Output the (x, y) coordinate of the center of the cell containing the given text.  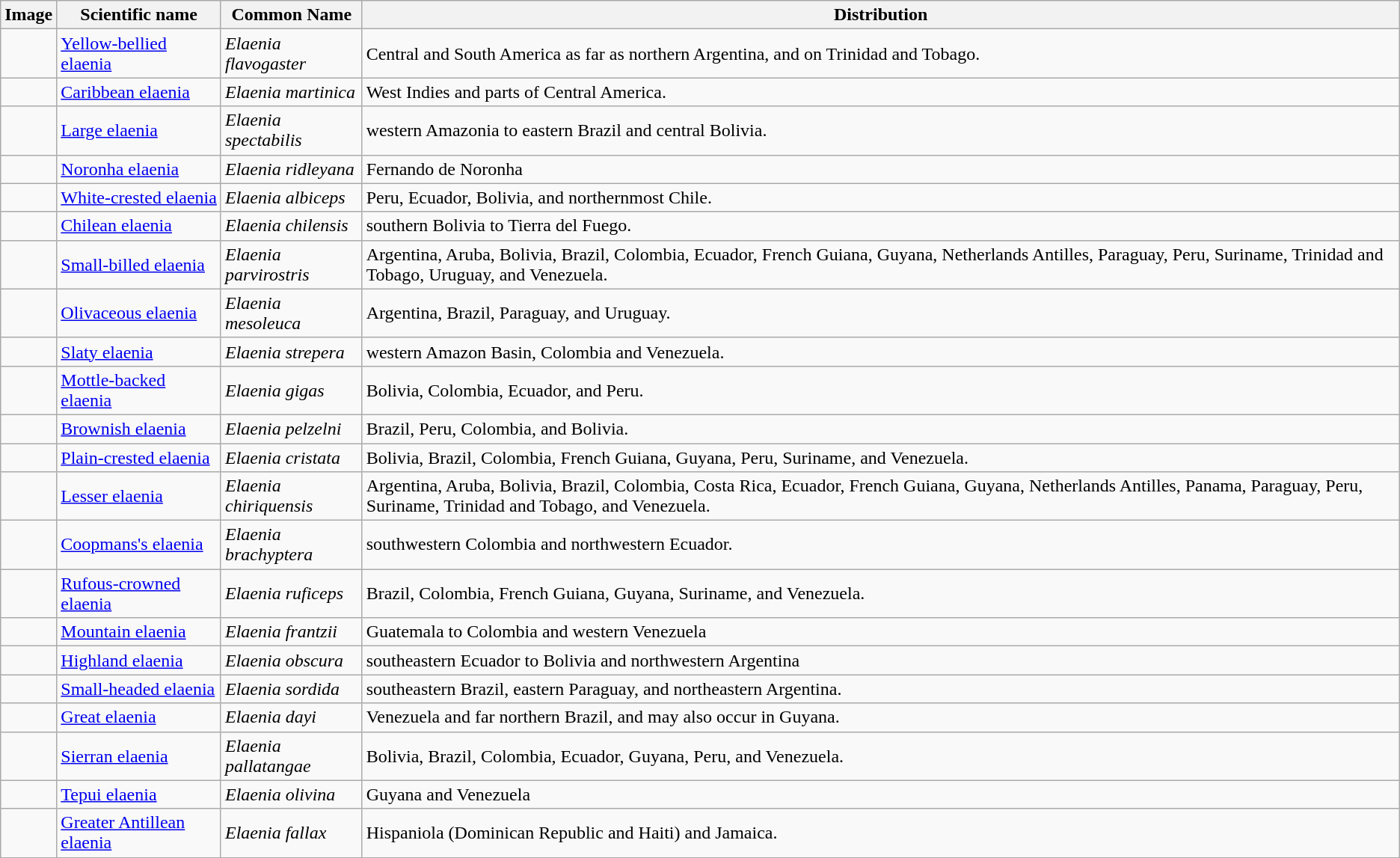
Olivaceous elaenia (139, 313)
western Amazonia to eastern Brazil and central Bolivia. (881, 130)
Central and South America as far as northern Argentina, and on Trinidad and Tobago. (881, 54)
Highland elaenia (139, 661)
Tepui elaenia (139, 794)
Elaenia dayi (292, 717)
Elaenia pallatangae (292, 756)
Lesser elaenia (139, 497)
Greater Antillean elaenia (139, 833)
Elaenia cristata (292, 457)
Bolivia, Colombia, Ecuador, and Peru. (881, 390)
Elaenia chiriquensis (292, 497)
Venezuela and far northern Brazil, and may also occur in Guyana. (881, 717)
southwestern Colombia and northwestern Ecuador. (881, 545)
Elaenia frantzii (292, 632)
Great elaenia (139, 717)
Brazil, Peru, Colombia, and Bolivia. (881, 429)
Mottle-backed elaenia (139, 390)
West Indies and parts of Central America. (881, 92)
Scientific name (139, 15)
Noronha elaenia (139, 169)
Argentina, Brazil, Paraguay, and Uruguay. (881, 313)
Coopmans's elaenia (139, 545)
Elaenia olivina (292, 794)
Elaenia fallax (292, 833)
Peru, Ecuador, Bolivia, and northernmost Chile. (881, 197)
Elaenia parvirostris (292, 265)
Elaenia brachyptera (292, 545)
Elaenia gigas (292, 390)
Caribbean elaenia (139, 92)
Bolivia, Brazil, Colombia, French Guiana, Guyana, Peru, Suriname, and Venezuela. (881, 457)
Distribution (881, 15)
Elaenia ruficeps (292, 594)
Elaenia martinica (292, 92)
Elaenia pelzelni (292, 429)
Guatemala to Colombia and western Venezuela (881, 632)
Yellow-bellied elaenia (139, 54)
Fernando de Noronha (881, 169)
Small-headed elaenia (139, 689)
Elaenia sordida (292, 689)
Elaenia ridleyana (292, 169)
Plain-crested elaenia (139, 457)
White-crested elaenia (139, 197)
Chilean elaenia (139, 226)
Elaenia mesoleuca (292, 313)
Elaenia chilensis (292, 226)
Mountain elaenia (139, 632)
Slaty elaenia (139, 352)
Elaenia albiceps (292, 197)
Brownish elaenia (139, 429)
Image (28, 15)
western Amazon Basin, Colombia and Venezuela. (881, 352)
Hispaniola (Dominican Republic and Haiti) and Jamaica. (881, 833)
Elaenia spectabilis (292, 130)
Brazil, Colombia, French Guiana, Guyana, Suriname, and Venezuela. (881, 594)
Guyana and Venezuela (881, 794)
Bolivia, Brazil, Colombia, Ecuador, Guyana, Peru, and Venezuela. (881, 756)
southeastern Ecuador to Bolivia and northwestern Argentina (881, 661)
Elaenia flavogaster (292, 54)
southeastern Brazil, eastern Paraguay, and northeastern Argentina. (881, 689)
Elaenia obscura (292, 661)
Rufous-crowned elaenia (139, 594)
Elaenia strepera (292, 352)
Large elaenia (139, 130)
Common Name (292, 15)
southern Bolivia to Tierra del Fuego. (881, 226)
Small-billed elaenia (139, 265)
Sierran elaenia (139, 756)
